Capture the cell that displays the provided text and extract its [X, Y] central coordinate. 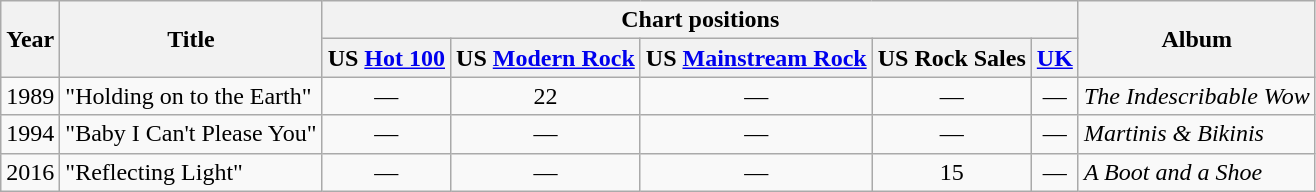
US Hot 100 [386, 58]
15 [952, 172]
1989 [30, 96]
Title [191, 39]
"Baby I Can't Please You" [191, 134]
"Holding on to the Earth" [191, 96]
2016 [30, 172]
1994 [30, 134]
UK [1054, 58]
A Boot and a Shoe [1196, 172]
Chart positions [700, 20]
The Indescribable Wow [1196, 96]
Album [1196, 39]
US Mainstream Rock [756, 58]
Martinis & Bikinis [1196, 134]
22 [546, 96]
"Reflecting Light" [191, 172]
US Modern Rock [546, 58]
US Rock Sales [952, 58]
Year [30, 39]
